Detect which cell encompasses the target text, then output its (X, Y) center coordinate. 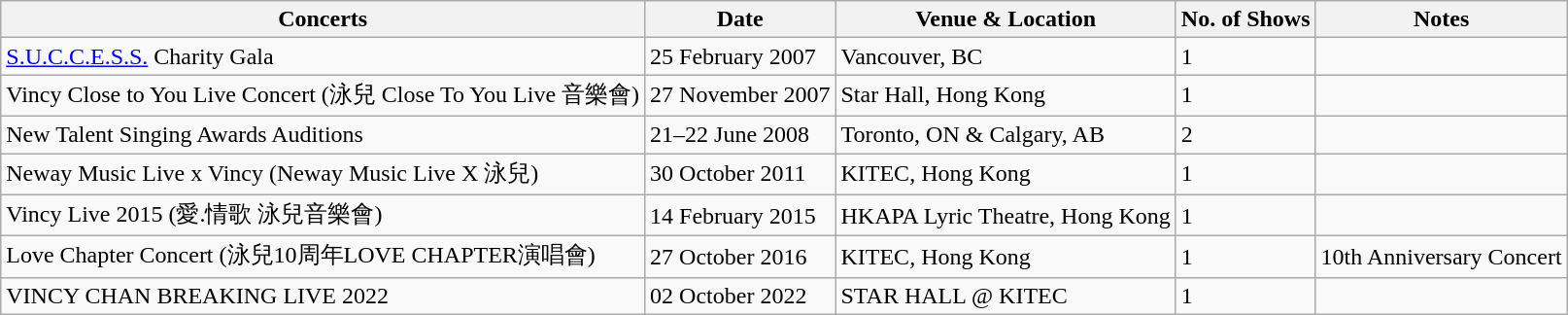
Concerts (323, 19)
Love Chapter Concert (泳兒10周年LOVE CHAPTER演唱會) (323, 257)
27 October 2016 (740, 257)
02 October 2022 (740, 296)
No. of Shows (1245, 19)
25 February 2007 (740, 56)
30 October 2011 (740, 175)
HKAPA Lyric Theatre, Hong Kong (1006, 216)
21–22 June 2008 (740, 134)
Star Hall, Hong Kong (1006, 95)
Vincy Close to You Live Concert (泳兒 Close To You Live 音樂會) (323, 95)
2 (1245, 134)
27 November 2007 (740, 95)
Neway Music Live x Vincy (Neway Music Live X 泳兒) (323, 175)
STAR HALL @ KITEC (1006, 296)
Notes (1442, 19)
Vancouver, BC (1006, 56)
VINCY CHAN BREAKING LIVE 2022 (323, 296)
S.U.C.C.E.S.S. Charity Gala (323, 56)
New Talent Singing Awards Auditions (323, 134)
Date (740, 19)
Vincy Live 2015 (愛.情歌 泳兒音樂會) (323, 216)
10th Anniversary Concert (1442, 257)
14 February 2015 (740, 216)
Venue & Location (1006, 19)
Toronto, ON & Calgary, AB (1006, 134)
